Determine the (x, y) coordinate at the center of the cell enclosing the given text.  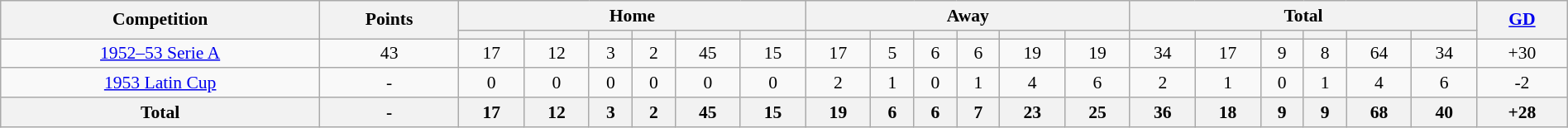
GD (1523, 20)
Away (968, 16)
1953 Latin Cup (160, 83)
68 (1379, 112)
18 (1227, 112)
-2 (1523, 83)
+30 (1523, 53)
25 (1098, 112)
43 (390, 53)
8 (1325, 53)
+28 (1523, 112)
64 (1379, 53)
Points (390, 20)
23 (1032, 112)
1952–53 Serie A (160, 53)
7 (978, 112)
Competition (160, 20)
5 (892, 53)
40 (1444, 112)
Home (632, 16)
36 (1163, 112)
